Extract the [X, Y] coordinate from the center of the cell holding the provided text.  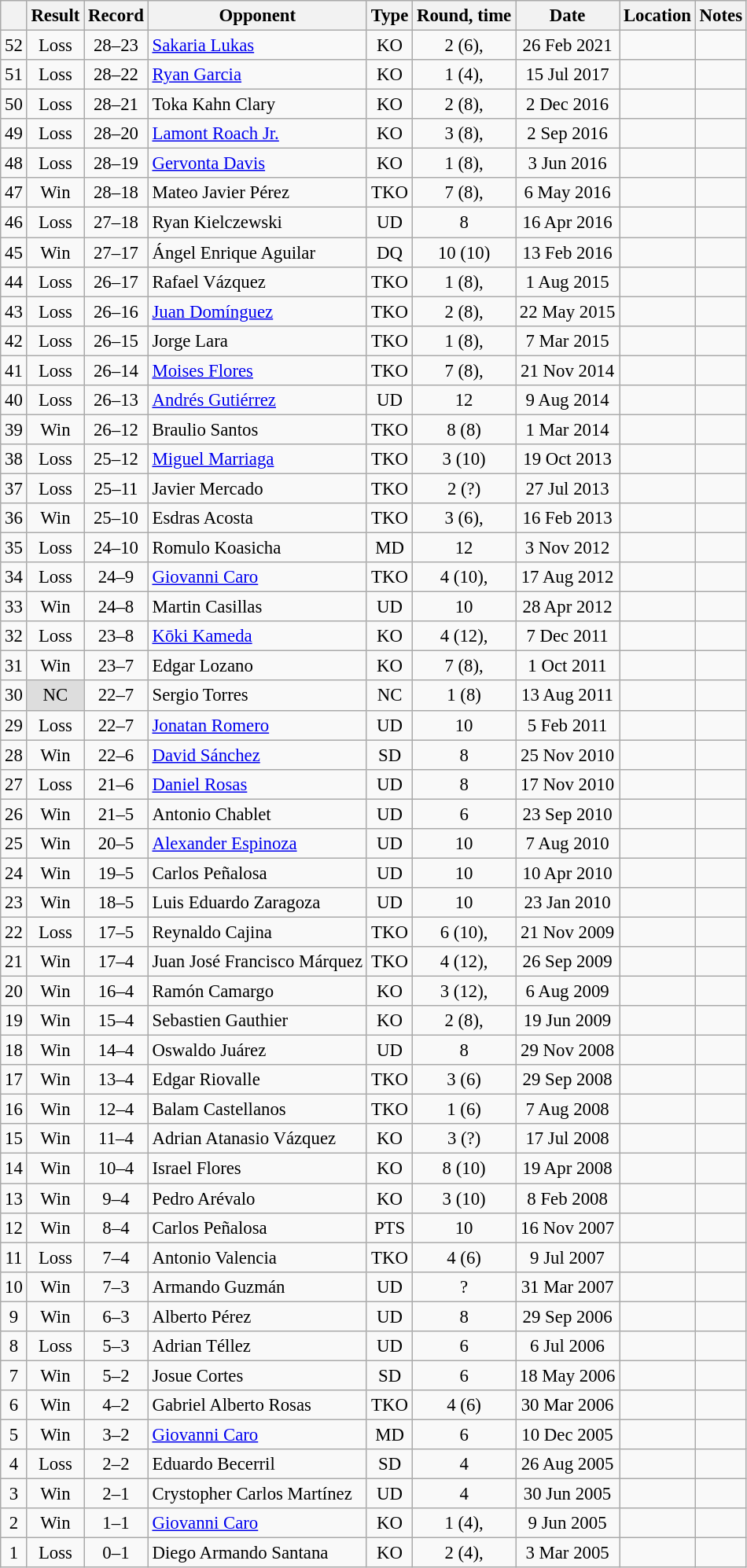
Antonio Chablet [257, 814]
2 [14, 1523]
Daniel Rosas [257, 784]
10 Dec 2005 [568, 1434]
3 [14, 1494]
Alberto Pérez [257, 1316]
38 [14, 459]
9–4 [116, 1198]
22 [14, 932]
30 [14, 696]
39 [14, 429]
3 Mar 2005 [568, 1553]
7–4 [116, 1257]
15 [14, 1139]
18–5 [116, 903]
18 May 2006 [568, 1375]
Gervonta Davis [257, 164]
34 [14, 577]
12–4 [116, 1110]
27–18 [116, 223]
19 [14, 1021]
41 [14, 370]
Rafael Vázquez [257, 282]
16–4 [116, 992]
DQ [389, 252]
19 Oct 2013 [568, 459]
1 [14, 1553]
20–5 [116, 844]
7 Aug 2008 [568, 1110]
7 Aug 2010 [568, 844]
Ryan Garcia [257, 75]
17 Aug 2012 [568, 577]
28–20 [116, 134]
24–10 [116, 548]
? [464, 1286]
PTS [389, 1228]
26–17 [116, 282]
2 Sep 2016 [568, 134]
13 Aug 2011 [568, 696]
26–16 [116, 311]
17 Jul 2008 [568, 1139]
Location [657, 16]
Record [116, 16]
17–5 [116, 932]
17 [14, 1080]
9 Jun 2005 [568, 1523]
17–4 [116, 962]
1 (8) [464, 696]
28–23 [116, 46]
Mateo Javier Pérez [257, 193]
Adrian Téllez [257, 1346]
29 Nov 2008 [568, 1051]
10 Apr 2010 [568, 873]
14–4 [116, 1051]
19 Jun 2009 [568, 1021]
16 [14, 1110]
15–4 [116, 1021]
24–9 [116, 577]
Luis Eduardo Zaragoza [257, 903]
David Sánchez [257, 755]
44 [14, 282]
5 Feb 2011 [568, 725]
46 [14, 223]
3 (12), [464, 992]
13–4 [116, 1080]
9 [14, 1316]
Result [55, 16]
Kōki Kameda [257, 636]
Israel Flores [257, 1169]
28–21 [116, 105]
50 [14, 105]
28–19 [116, 164]
32 [14, 636]
6–3 [116, 1316]
Jonatan Romero [257, 725]
7 Mar 2015 [568, 340]
Jorge Lara [257, 340]
35 [14, 548]
25–11 [116, 488]
3 (6), [464, 518]
14 [14, 1169]
3 (6) [464, 1080]
2 (?) [464, 488]
Diego Armando Santana [257, 1553]
4 (10), [464, 577]
28–18 [116, 193]
Alexander Espinoza [257, 844]
1 Aug 2015 [568, 282]
Miguel Marriaga [257, 459]
20 [14, 992]
3 Jun 2016 [568, 164]
49 [14, 134]
3 (?) [464, 1139]
8 Feb 2008 [568, 1198]
37 [14, 488]
26–14 [116, 370]
8 (10) [464, 1169]
Round, time [464, 16]
17 Nov 2010 [568, 784]
42 [14, 340]
4–2 [116, 1405]
9 Aug 2014 [568, 400]
31 Mar 2007 [568, 1286]
16 Feb 2013 [568, 518]
0–1 [116, 1553]
26–12 [116, 429]
Pedro Arévalo [257, 1198]
52 [14, 46]
27–17 [116, 252]
Martin Casillas [257, 607]
Reynaldo Cajina [257, 932]
6 Aug 2009 [568, 992]
3 (8), [464, 134]
Balam Castellanos [257, 1110]
22–6 [116, 755]
29 Sep 2006 [568, 1316]
Ángel Enrique Aguilar [257, 252]
2 (4), [464, 1553]
40 [14, 400]
48 [14, 164]
8 (8) [464, 429]
11–4 [116, 1139]
21 [14, 962]
29 Sep 2008 [568, 1080]
23 [14, 903]
Armando Guzmán [257, 1286]
7 [14, 1375]
Opponent [257, 16]
11 [14, 1257]
21 Nov 2009 [568, 932]
Juan Domínguez [257, 311]
25–12 [116, 459]
26 [14, 814]
Sergio Torres [257, 696]
Eduardo Becerril [257, 1464]
Crystopher Carlos Martínez [257, 1494]
31 [14, 666]
51 [14, 75]
15 Jul 2017 [568, 75]
Sakaria Lukas [257, 46]
21 Nov 2014 [568, 370]
21–5 [116, 814]
27 [14, 784]
16 Nov 2007 [568, 1228]
16 Apr 2016 [568, 223]
Gabriel Alberto Rosas [257, 1405]
28–22 [116, 75]
Juan José Francisco Márquez [257, 962]
26 Feb 2021 [568, 46]
36 [14, 518]
7 Dec 2011 [568, 636]
33 [14, 607]
Edgar Lozano [257, 666]
6 (10), [464, 932]
26–13 [116, 400]
23–7 [116, 666]
Javier Mercado [257, 488]
21–6 [116, 784]
5–2 [116, 1375]
25 Nov 2010 [568, 755]
Esdras Acosta [257, 518]
43 [14, 311]
Toka Kahn Clary [257, 105]
Andrés Gutiérrez [257, 400]
1 Oct 2011 [568, 666]
Braulio Santos [257, 429]
24 [14, 873]
2 Dec 2016 [568, 105]
7–3 [116, 1286]
28 Apr 2012 [568, 607]
29 [14, 725]
6 Jul 2006 [568, 1346]
2–1 [116, 1494]
Romulo Koasicha [257, 548]
Josue Cortes [257, 1375]
45 [14, 252]
30 Mar 2006 [568, 1405]
9 Jul 2007 [568, 1257]
2 (6), [464, 46]
19 Apr 2008 [568, 1169]
Oswaldo Juárez [257, 1051]
Edgar Riovalle [257, 1080]
1 (6) [464, 1110]
Adrian Atanasio Vázquez [257, 1139]
Moises Flores [257, 370]
8–4 [116, 1228]
3–2 [116, 1434]
Type [389, 16]
Date [568, 16]
24–8 [116, 607]
10 (10) [464, 252]
10–4 [116, 1169]
18 [14, 1051]
13 Feb 2016 [568, 252]
3 Nov 2012 [568, 548]
1 Mar 2014 [568, 429]
23 Sep 2010 [568, 814]
25–10 [116, 518]
23–8 [116, 636]
Antonio Valencia [257, 1257]
26–15 [116, 340]
26 Sep 2009 [568, 962]
30 Jun 2005 [568, 1494]
5 [14, 1434]
26 Aug 2005 [568, 1464]
25 [14, 844]
1–1 [116, 1523]
Ramón Camargo [257, 992]
47 [14, 193]
Lamont Roach Jr. [257, 134]
6 May 2016 [568, 193]
Ryan Kielczewski [257, 223]
22 May 2015 [568, 311]
28 [14, 755]
Sebastien Gauthier [257, 1021]
23 Jan 2010 [568, 903]
2–2 [116, 1464]
27 Jul 2013 [568, 488]
19–5 [116, 873]
13 [14, 1198]
Notes [720, 16]
5–3 [116, 1346]
